Scan for the cell matching the given text and deliver its (x, y) coordinate at center. 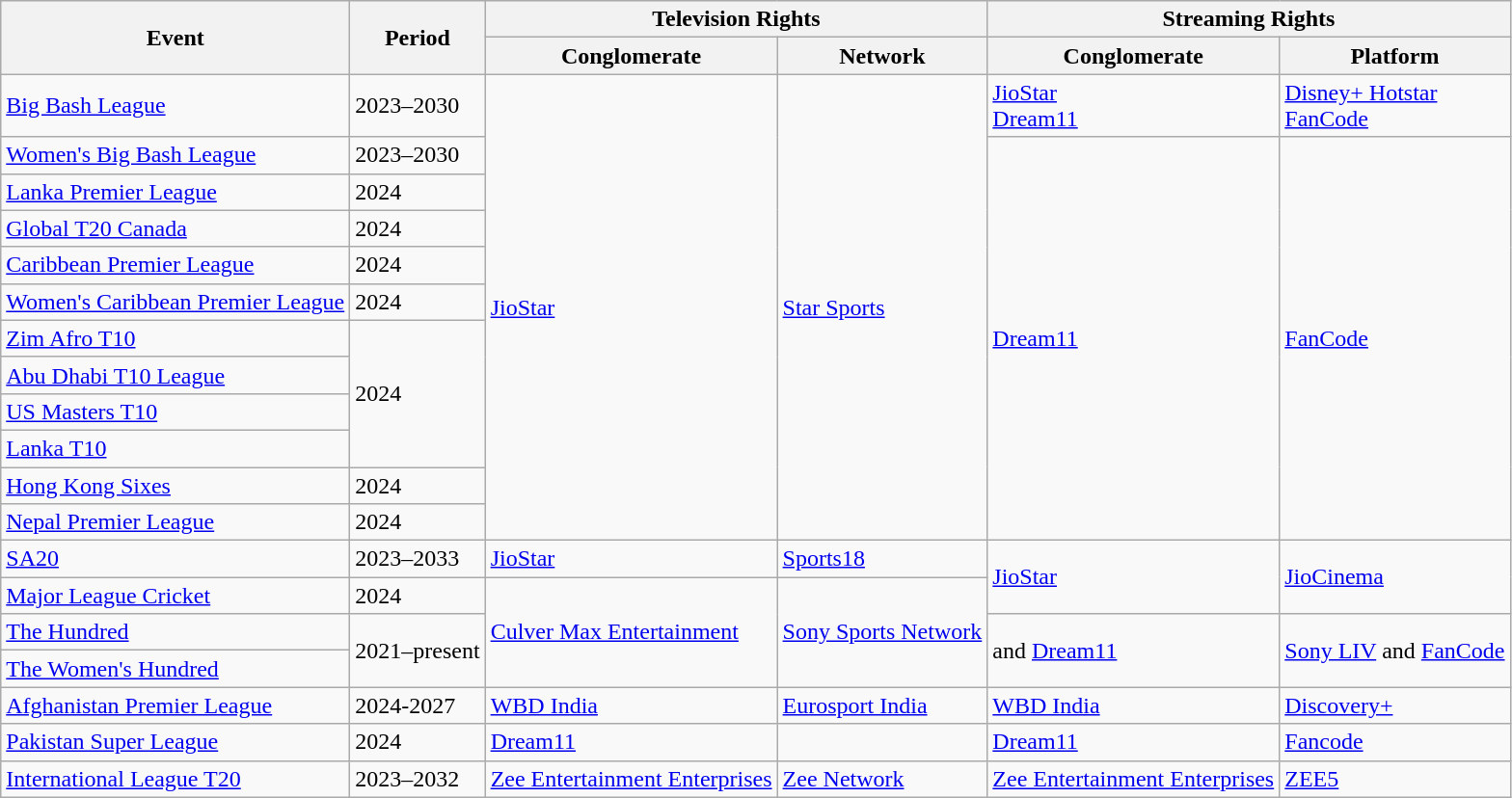
Sports18 (882, 559)
Streaming Rights (1249, 19)
SA20 (175, 559)
Television Rights (737, 19)
Hong Kong Sixes (175, 485)
FanCode (1394, 339)
Nepal Premier League (175, 522)
Abu Dhabi T10 League (175, 375)
Major League Cricket (175, 596)
Zee Network (882, 779)
JioCinema (1394, 577)
Platform (1394, 56)
2023–2033 (418, 559)
Global T20 Canada (175, 228)
Pakistan Super League (175, 742)
Women's Big Bash League (175, 155)
Sony Sports Network (882, 632)
Lanka Premier League (175, 192)
Star Sports (882, 307)
Disney+ HotstarFanCode (1394, 106)
2024-2027 (418, 705)
Culver Max Entertainment (631, 632)
ZEE5 (1394, 779)
Discovery+ (1394, 705)
2023–2032 (418, 779)
Lanka T10 (175, 448)
Event (175, 38)
International League T20 (175, 779)
Big Bash League (175, 106)
Sony LIV and FanCode (1394, 651)
US Masters T10 (175, 412)
Network (882, 56)
and Dream11 (1134, 651)
Period (418, 38)
Eurosport India (882, 705)
JioStarDream11 (1134, 106)
2021–present (418, 651)
The Hundred (175, 632)
The Women's Hundred (175, 669)
Zim Afro T10 (175, 338)
Afghanistan Premier League (175, 705)
Fancode (1394, 742)
Caribbean Premier League (175, 265)
Women's Caribbean Premier League (175, 302)
